Capture the cell that displays the provided text and extract its [X, Y] central coordinate. 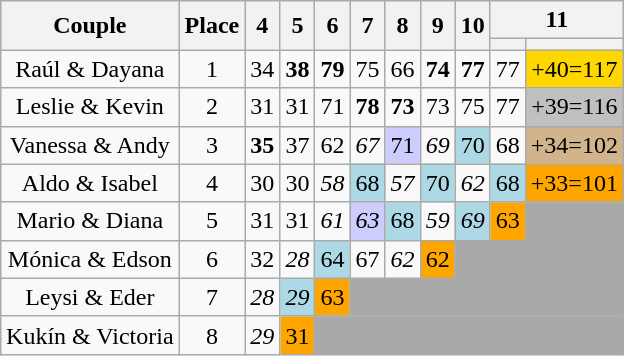
10 [472, 26]
79 [332, 69]
Raúl & Dayana [90, 69]
11 [556, 20]
Couple [90, 26]
+40=117 [574, 69]
Place [212, 26]
Mónica & Edson [90, 259]
37 [298, 145]
64 [332, 259]
66 [402, 69]
32 [262, 259]
1 [212, 69]
2 [212, 107]
Leysi & Eder [90, 297]
57 [402, 183]
+34=102 [574, 145]
9 [438, 26]
59 [438, 221]
Mario & Diana [90, 221]
61 [332, 221]
+39=116 [574, 107]
38 [298, 69]
Leslie & Kevin [90, 107]
Kukín & Victoria [90, 335]
+33=101 [574, 183]
Vanessa & Andy [90, 145]
34 [262, 69]
3 [212, 145]
Aldo & Isabel [90, 183]
78 [368, 107]
35 [262, 145]
58 [332, 183]
74 [438, 69]
